Provide the [X, Y] coordinate of the cell's center where the given text is located.  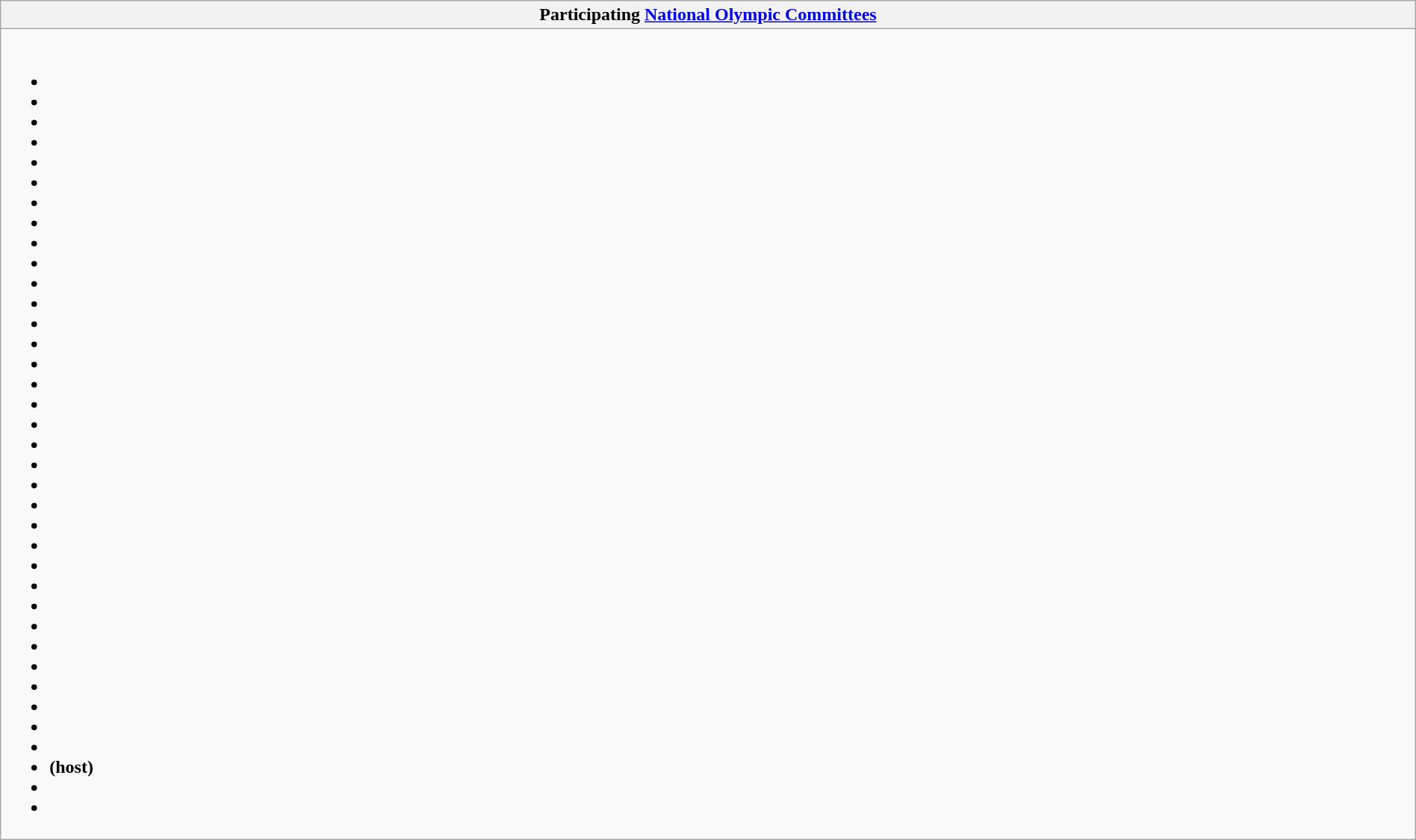
Participating National Olympic Committees [708, 15]
(host) [708, 435]
